Extract the (X, Y) coordinate from the center of the cell holding the provided text.  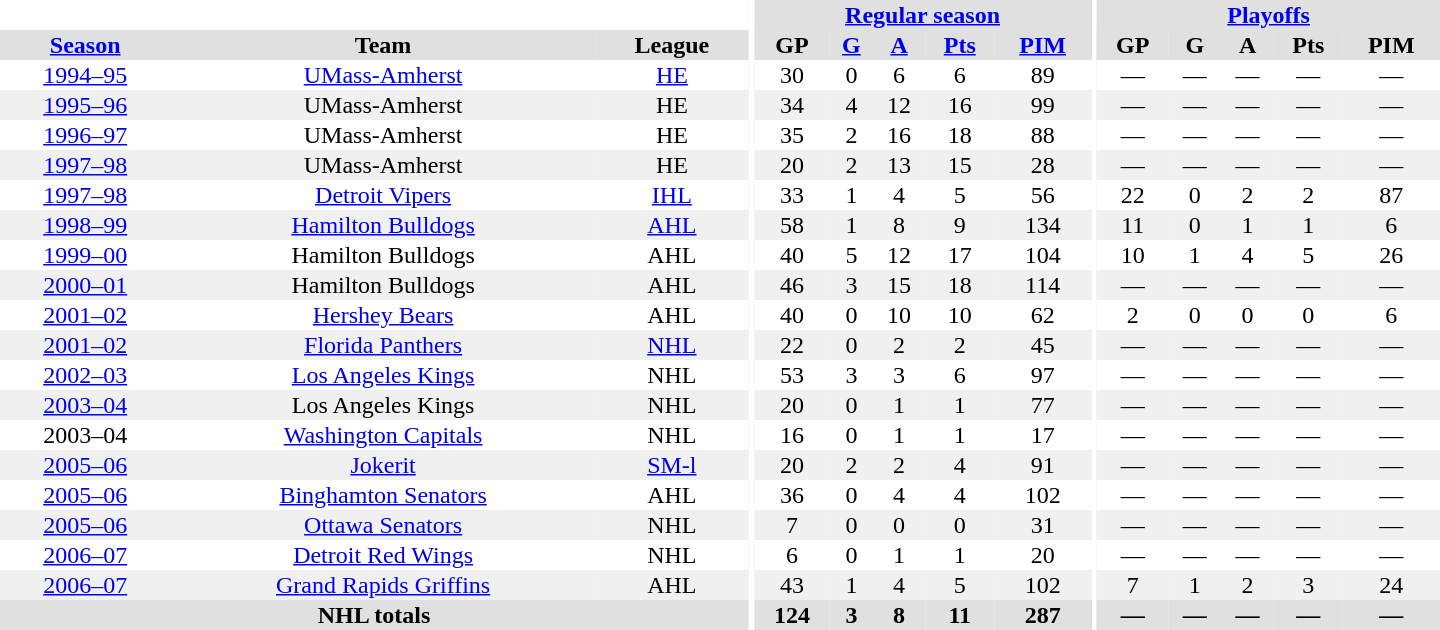
45 (1042, 345)
26 (1392, 255)
56 (1042, 195)
NHL totals (374, 615)
46 (792, 285)
287 (1042, 615)
Binghamton Senators (382, 495)
104 (1042, 255)
Jokerit (382, 465)
89 (1042, 75)
IHL (672, 195)
SM-l (672, 465)
77 (1042, 405)
Ottawa Senators (382, 525)
134 (1042, 225)
Hershey Bears (382, 315)
53 (792, 375)
13 (900, 165)
Detroit Red Wings (382, 555)
58 (792, 225)
Florida Panthers (382, 345)
88 (1042, 135)
91 (1042, 465)
34 (792, 105)
99 (1042, 105)
9 (960, 225)
2000–01 (85, 285)
124 (792, 615)
Playoffs (1268, 15)
1998–99 (85, 225)
35 (792, 135)
2002–03 (85, 375)
Regular season (923, 15)
36 (792, 495)
31 (1042, 525)
Detroit Vipers (382, 195)
League (672, 45)
1995–96 (85, 105)
Season (85, 45)
Grand Rapids Griffins (382, 585)
62 (1042, 315)
1999–00 (85, 255)
30 (792, 75)
Team (382, 45)
97 (1042, 375)
114 (1042, 285)
1996–97 (85, 135)
24 (1392, 585)
1994–95 (85, 75)
87 (1392, 195)
33 (792, 195)
28 (1042, 165)
Washington Capitals (382, 435)
43 (792, 585)
